Detect which cell encompasses the target text, then output its (x, y) center coordinate. 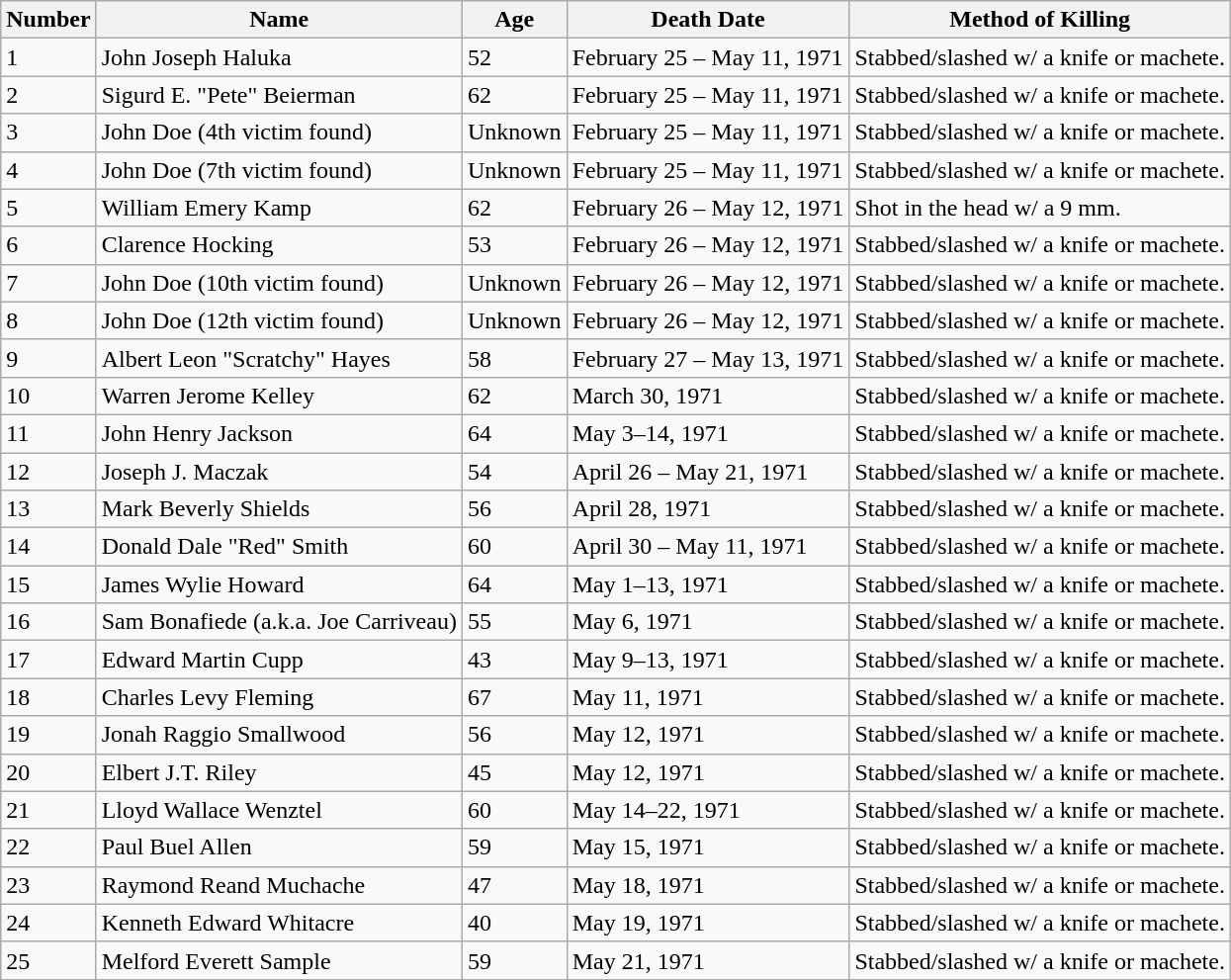
1 (48, 57)
9 (48, 358)
Warren Jerome Kelley (279, 396)
May 9–13, 1971 (708, 660)
Sam Bonafiede (a.k.a. Joe Carriveau) (279, 622)
20 (48, 772)
May 6, 1971 (708, 622)
May 11, 1971 (708, 697)
William Emery Kamp (279, 208)
16 (48, 622)
May 21, 1971 (708, 960)
Jonah Raggio Smallwood (279, 735)
54 (514, 472)
May 15, 1971 (708, 847)
19 (48, 735)
May 19, 1971 (708, 923)
Clarence Hocking (279, 245)
45 (514, 772)
May 3–14, 1971 (708, 433)
John Doe (7th victim found) (279, 170)
Melford Everett Sample (279, 960)
Mark Beverly Shields (279, 509)
Sigurd E. "Pete" Beierman (279, 95)
May 18, 1971 (708, 885)
John Joseph Haluka (279, 57)
3 (48, 133)
40 (514, 923)
14 (48, 547)
47 (514, 885)
23 (48, 885)
February 27 – May 13, 1971 (708, 358)
67 (514, 697)
Albert Leon "Scratchy" Hayes (279, 358)
May 1–13, 1971 (708, 584)
Method of Killing (1040, 20)
10 (48, 396)
John Doe (4th victim found) (279, 133)
Lloyd Wallace Wenztel (279, 810)
58 (514, 358)
Name (279, 20)
24 (48, 923)
6 (48, 245)
April 26 – May 21, 1971 (708, 472)
James Wylie Howard (279, 584)
Age (514, 20)
Elbert J.T. Riley (279, 772)
22 (48, 847)
2 (48, 95)
Paul Buel Allen (279, 847)
7 (48, 283)
April 28, 1971 (708, 509)
Shot in the head w/ a 9 mm. (1040, 208)
12 (48, 472)
John Doe (10th victim found) (279, 283)
17 (48, 660)
43 (514, 660)
8 (48, 320)
52 (514, 57)
Joseph J. Maczak (279, 472)
Raymond Reand Muchache (279, 885)
25 (48, 960)
April 30 – May 11, 1971 (708, 547)
13 (48, 509)
Death Date (708, 20)
John Doe (12th victim found) (279, 320)
5 (48, 208)
18 (48, 697)
21 (48, 810)
53 (514, 245)
May 14–22, 1971 (708, 810)
Kenneth Edward Whitacre (279, 923)
Edward Martin Cupp (279, 660)
Number (48, 20)
4 (48, 170)
15 (48, 584)
Donald Dale "Red" Smith (279, 547)
11 (48, 433)
55 (514, 622)
John Henry Jackson (279, 433)
March 30, 1971 (708, 396)
Charles Levy Fleming (279, 697)
